Output the (x, y) coordinate of the center of the cell containing the given text.  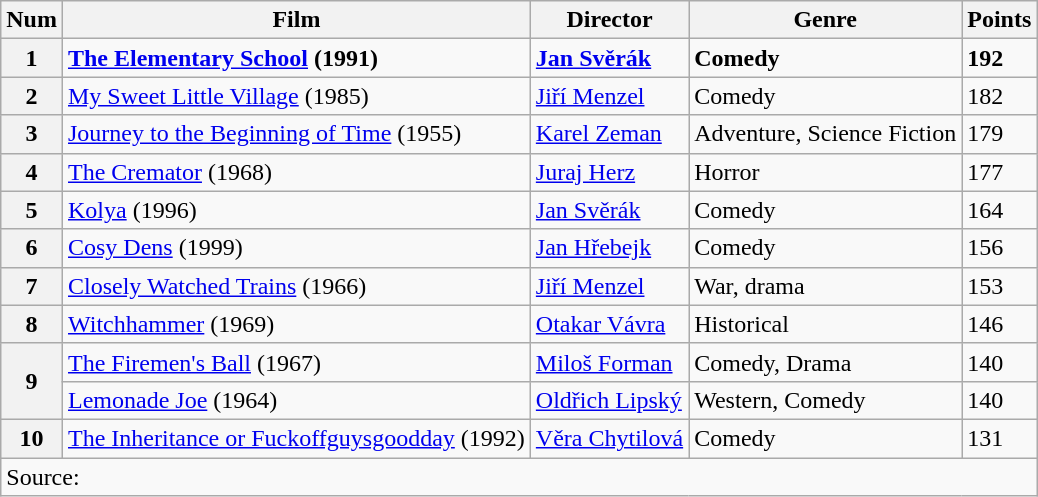
The Firemen's Ball (1967) (296, 362)
Closely Watched Trains (1966) (296, 286)
177 (1000, 172)
7 (32, 286)
2 (32, 96)
Cosy Dens (1999) (296, 248)
Jan Hřebejk (609, 248)
5 (32, 210)
Points (1000, 20)
192 (1000, 58)
Num (32, 20)
War, drama (826, 286)
Kolya (1996) (296, 210)
The Inheritance or Fuckoffguysgoodday (1992) (296, 438)
8 (32, 324)
The Cremator (1968) (296, 172)
1 (32, 58)
146 (1000, 324)
9 (32, 381)
My Sweet Little Village (1985) (296, 96)
6 (32, 248)
Karel Zeman (609, 134)
Source: (519, 477)
Juraj Herz (609, 172)
Film (296, 20)
The Elementary School (1991) (296, 58)
Historical (826, 324)
153 (1000, 286)
Witchhammer (1969) (296, 324)
Horror (826, 172)
Comedy, Drama (826, 362)
131 (1000, 438)
Genre (826, 20)
156 (1000, 248)
Lemonade Joe (1964) (296, 400)
Oldřich Lipský (609, 400)
164 (1000, 210)
179 (1000, 134)
Journey to the Beginning of Time (1955) (296, 134)
10 (32, 438)
Věra Chytilová (609, 438)
4 (32, 172)
Otakar Vávra (609, 324)
3 (32, 134)
Western, Comedy (826, 400)
Director (609, 20)
Adventure, Science Fiction (826, 134)
182 (1000, 96)
Miloš Forman (609, 362)
